Scan for the cell matching the given text and deliver its (x, y) coordinate at center. 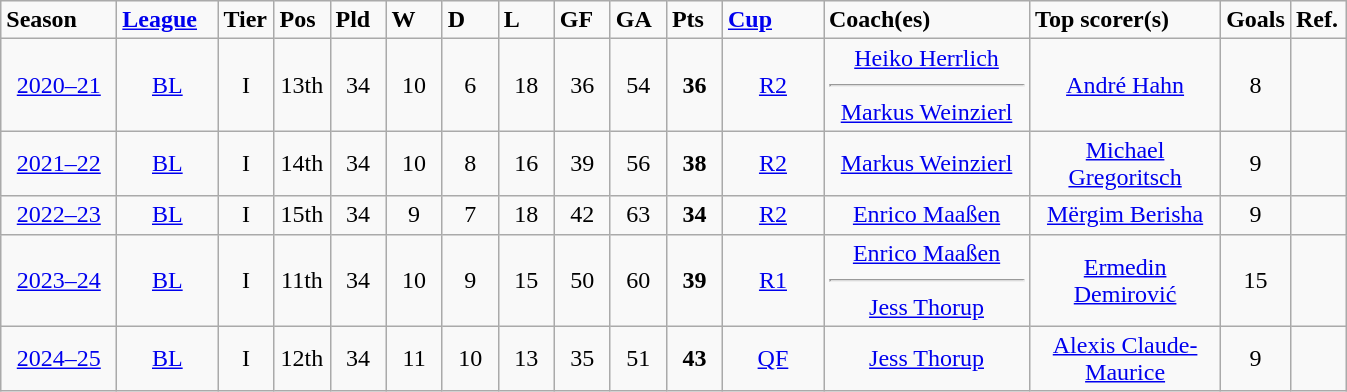
2023–24 (59, 280)
11 (414, 358)
Season (59, 20)
Markus Weinzierl (927, 164)
Pts (694, 20)
R1 (772, 280)
Michael Gregoritsch (1126, 164)
7 (470, 215)
League (168, 20)
Top scorer(s) (1126, 20)
2020–21 (59, 85)
12th (302, 358)
2024–25 (59, 358)
Heiko HerrlichMarkus Weinzierl (927, 85)
2021–22 (59, 164)
Pld (358, 20)
6 (470, 85)
Mërgim Berisha (1126, 215)
38 (694, 164)
63 (638, 215)
Cup (772, 20)
André Hahn (1126, 85)
Ref. (1318, 20)
56 (638, 164)
16 (526, 164)
GF (582, 20)
2022–23 (59, 215)
11th (302, 280)
50 (582, 280)
Jess Thorup (927, 358)
43 (694, 358)
QF (772, 358)
L (526, 20)
Ermedin Demirović (1126, 280)
51 (638, 358)
Goals (1256, 20)
13 (526, 358)
Pos (302, 20)
13th (302, 85)
Alexis Claude-Maurice (1126, 358)
W (414, 20)
Tier (246, 20)
GA (638, 20)
Enrico Maaßen (927, 215)
D (470, 20)
15th (302, 215)
14th (302, 164)
35 (582, 358)
42 (582, 215)
60 (638, 280)
Coach(es) (927, 20)
54 (638, 85)
Enrico MaaßenJess Thorup (927, 280)
